For the text-containing cell, return its midpoint in [X, Y] coordinate format. 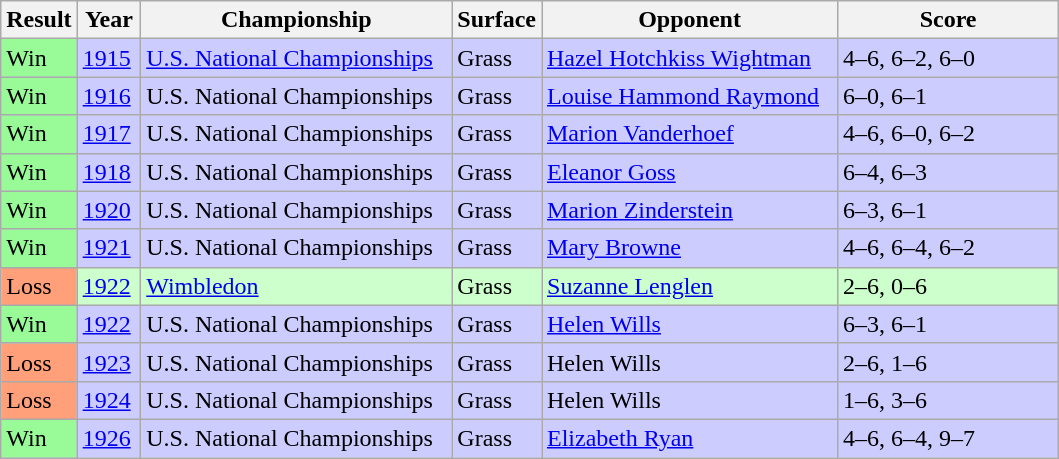
Surface [497, 20]
2–6, 1–6 [948, 362]
Suzanne Lenglen [690, 286]
1920 [109, 210]
Hazel Hotchkiss Wightman [690, 58]
1916 [109, 96]
4–6, 6–4, 9–7 [948, 438]
1921 [109, 248]
Mary Browne [690, 248]
6–4, 6–3 [948, 172]
Year [109, 20]
1924 [109, 400]
1915 [109, 58]
Marion Vanderhoef [690, 134]
Marion Zinderstein [690, 210]
4–6, 6–2, 6–0 [948, 58]
4–6, 6–0, 6–2 [948, 134]
2–6, 0–6 [948, 286]
1918 [109, 172]
Score [948, 20]
4–6, 6–4, 6–2 [948, 248]
1923 [109, 362]
1926 [109, 438]
6–0, 6–1 [948, 96]
Louise Hammond Raymond [690, 96]
Championship [296, 20]
Result [39, 20]
Elizabeth Ryan [690, 438]
1917 [109, 134]
Wimbledon [296, 286]
Eleanor Goss [690, 172]
1–6, 3–6 [948, 400]
Opponent [690, 20]
